Extract the (x, y) coordinate from the center of the cell holding the provided text.  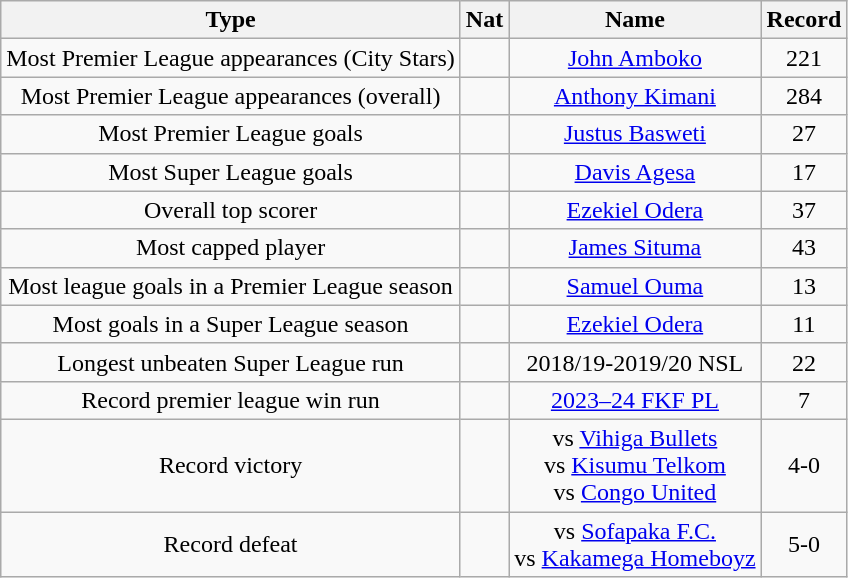
Most Super League goals (231, 172)
43 (804, 248)
284 (804, 96)
27 (804, 134)
11 (804, 324)
James Situma (635, 248)
Record premier league win run (231, 400)
Record victory (231, 465)
22 (804, 362)
John Amboko (635, 58)
Justus Basweti (635, 134)
Type (231, 20)
Davis Agesa (635, 172)
Nat (484, 20)
7 (804, 400)
13 (804, 286)
Name (635, 20)
Longest unbeaten Super League run (231, 362)
Most Premier League appearances (City Stars) (231, 58)
Most league goals in a Premier League season (231, 286)
Most capped player (231, 248)
Most Premier League goals (231, 134)
Record (804, 20)
17 (804, 172)
5-0 (804, 544)
Anthony Kimani (635, 96)
Overall top scorer (231, 210)
221 (804, 58)
vs Sofapaka F.C. vs Kakamega Homeboyz (635, 544)
vs Vihiga Bullets vs Kisumu Telkom vs Congo United (635, 465)
2023–24 FKF PL (635, 400)
37 (804, 210)
4-0 (804, 465)
Most goals in a Super League season (231, 324)
Record defeat (231, 544)
Most Premier League appearances (overall) (231, 96)
Samuel Ouma (635, 286)
2018/19-2019/20 NSL (635, 362)
